Return the (x, y) coordinate for the center point of the cell that contains the specified text.  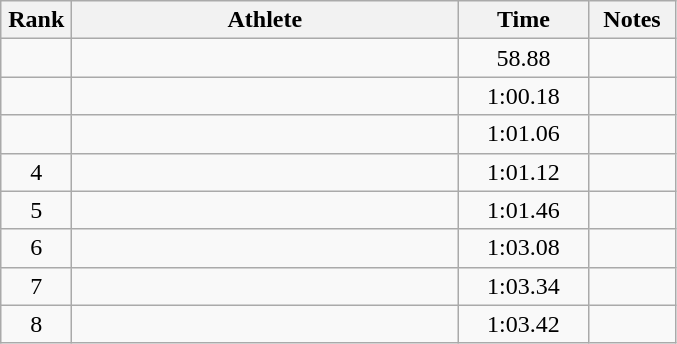
Notes (632, 20)
Rank (36, 20)
4 (36, 172)
Time (524, 20)
1:03.34 (524, 286)
1:01.46 (524, 210)
1:03.08 (524, 248)
1:01.12 (524, 172)
5 (36, 210)
1:01.06 (524, 134)
6 (36, 248)
58.88 (524, 58)
1:00.18 (524, 96)
8 (36, 324)
7 (36, 286)
Athlete (265, 20)
1:03.42 (524, 324)
